Return (x, y) of the center of cell containing provided text 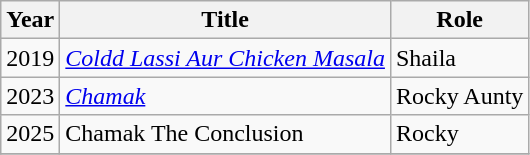
Role (459, 20)
Title (226, 20)
Chamak (226, 96)
Shaila (459, 58)
Coldd Lassi Aur Chicken Masala (226, 58)
Year (30, 20)
2019 (30, 58)
2025 (30, 134)
Chamak The Conclusion (226, 134)
Rocky Aunty (459, 96)
Rocky (459, 134)
2023 (30, 96)
